Determine the [X, Y] coordinate at the center of the cell enclosing the given text.  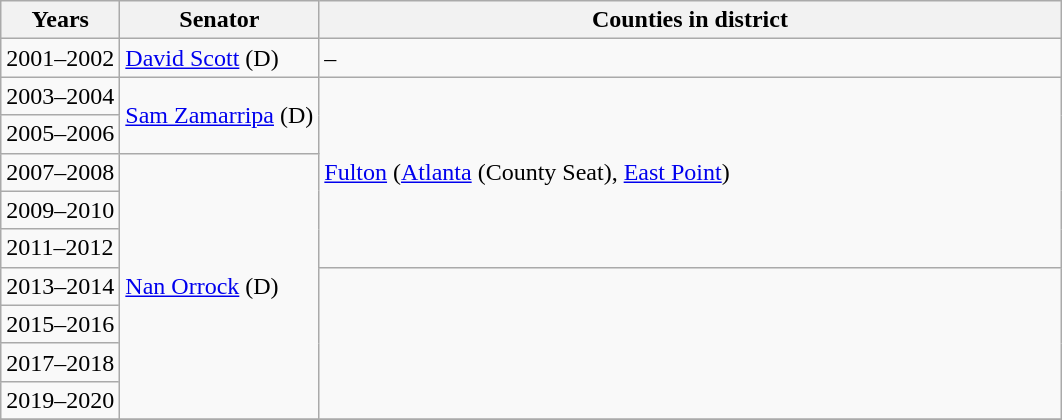
Counties in district [690, 20]
Fulton (Atlanta (County Seat), East Point) [690, 172]
2013–2014 [60, 286]
Senator [220, 20]
Years [60, 20]
2003–2004 [60, 96]
2001–2002 [60, 58]
2007–2008 [60, 172]
Nan Orrock (D) [220, 286]
2011–2012 [60, 248]
– [690, 58]
2019–2020 [60, 400]
David Scott (D) [220, 58]
2015–2016 [60, 324]
2005–2006 [60, 134]
2017–2018 [60, 362]
2009–2010 [60, 210]
Sam Zamarripa (D) [220, 115]
